Capture the cell that displays the provided text and extract its [X, Y] central coordinate. 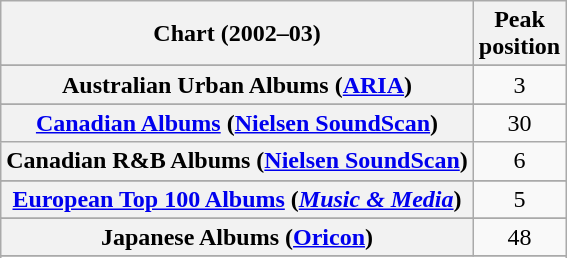
Canadian R&B Albums (Nielsen SoundScan) [238, 161]
Canadian Albums (Nielsen SoundScan) [238, 123]
30 [519, 123]
6 [519, 161]
Peak position [519, 34]
48 [519, 237]
5 [519, 199]
Australian Urban Albums (ARIA) [238, 85]
3 [519, 85]
European Top 100 Albums (Music & Media) [238, 199]
Japanese Albums (Oricon) [238, 237]
Chart (2002–03) [238, 34]
